Return [x, y] of the center of cell containing provided text 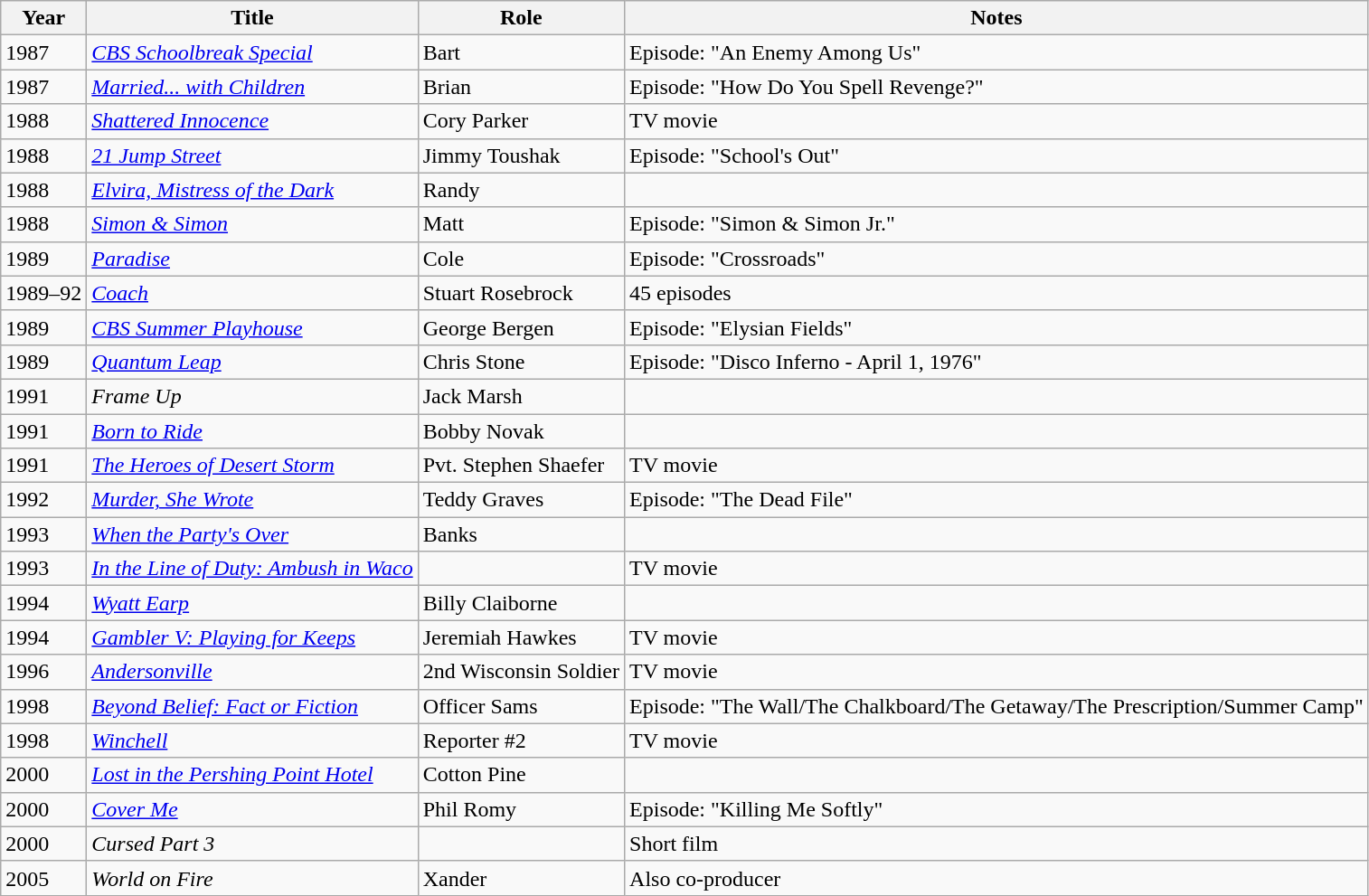
Teddy Graves [521, 500]
Episode: "How Do You Spell Revenge?" [996, 87]
Shattered Innocence [252, 121]
Jimmy Toushak [521, 156]
Married... with Children [252, 87]
Murder, She Wrote [252, 500]
Chris Stone [521, 362]
Pvt. Stephen Shaefer [521, 466]
Cory Parker [521, 121]
Cotton Pine [521, 775]
Notes [996, 18]
1989–92 [43, 293]
Also co-producer [996, 878]
Bobby Novak [521, 431]
Episode: "Elysian Fields" [996, 327]
Cole [521, 259]
Year [43, 18]
CBS Schoolbreak Special [252, 52]
Billy Claiborne [521, 603]
Xander [521, 878]
Reporter #2 [521, 740]
45 episodes [996, 293]
1996 [43, 672]
Randy [521, 190]
Gambler V: Playing for Keeps [252, 637]
Lost in the Pershing Point Hotel [252, 775]
21 Jump Street [252, 156]
Jack Marsh [521, 396]
Paradise [252, 259]
Andersonville [252, 672]
When the Party's Over [252, 534]
Winchell [252, 740]
Brian [521, 87]
Episode: "An Enemy Among Us" [996, 52]
Cover Me [252, 809]
Born to Ride [252, 431]
Episode: "Disco Inferno - April 1, 1976" [996, 362]
Elvira, Mistress of the Dark [252, 190]
Cursed Part 3 [252, 844]
In the Line of Duty: Ambush in Waco [252, 569]
Phil Romy [521, 809]
Episode: "School's Out" [996, 156]
George Bergen [521, 327]
Episode: "Killing Me Softly" [996, 809]
Short film [996, 844]
World on Fire [252, 878]
The Heroes of Desert Storm [252, 466]
Beyond Belief: Fact or Fiction [252, 706]
Quantum Leap [252, 362]
Role [521, 18]
Matt [521, 224]
Title [252, 18]
2005 [43, 878]
Jeremiah Hawkes [521, 637]
Episode: "Simon & Simon Jr." [996, 224]
Stuart Rosebrock [521, 293]
Wyatt Earp [252, 603]
2nd Wisconsin Soldier [521, 672]
CBS Summer Playhouse [252, 327]
Frame Up [252, 396]
Bart [521, 52]
Coach [252, 293]
Simon & Simon [252, 224]
Officer Sams [521, 706]
Banks [521, 534]
Episode: "The Wall/The Chalkboard/The Getaway/The Prescription/Summer Camp" [996, 706]
Episode: "Crossroads" [996, 259]
1992 [43, 500]
Episode: "The Dead File" [996, 500]
